Extract the (x, y) coordinate from the center of the cell holding the provided text.  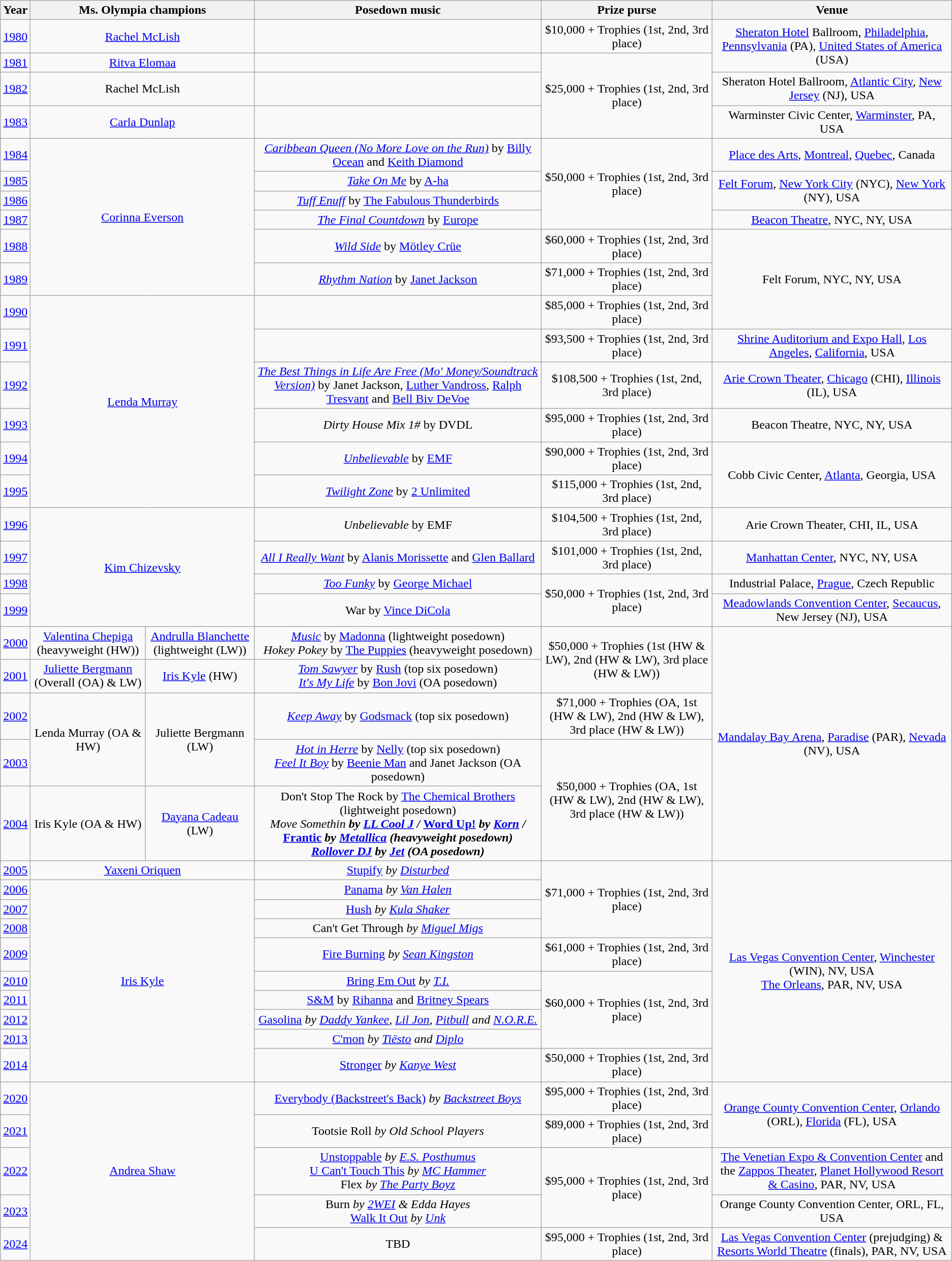
Panama by Van Halen (398, 889)
Orange County Convention Center, Orlando (ORL), Florida (FL), USA (832, 1115)
$25,000 + Trophies (1st, 2nd, 3rd place) (627, 96)
1991 (15, 345)
Hush by Kula Shaker (398, 909)
Industrial Palace, Prague, Czech Republic (832, 584)
Felt Forum, NYC, NY, USA (832, 279)
Music by Madonna (lightweight posedown)Hokey Pokey by The Puppies (heavyweight posedown) (398, 643)
Hot in Herre by Nelly (top six posedown)Feel It Boy by Beenie Man and Janet Jackson (OA posedown) (398, 763)
Iris Kyle (OA & HW) (88, 823)
S&M by Rihanna and Britney Spears (398, 1000)
$85,000 + Trophies (1st, 2nd, 3rd place) (627, 312)
Ms. Olympia champions (142, 10)
2023 (15, 1211)
1985 (15, 181)
1986 (15, 200)
Warminster Civic Center, Warminster, PA, USA (832, 122)
$108,500 + Trophies (1st, 2nd, 3rd place) (627, 385)
All I Really Want by Alanis Morissette and Glen Ballard (398, 557)
2011 (15, 1000)
2001 (15, 676)
Tom Sawyer by Rush (top six posedown)It's My Life by Bon Jovi (OA posedown) (398, 676)
The Best Things in Life Are Free (Mo' Money/Soundtrack Version) by Janet Jackson, Luther Vandross, Ralph Tresvant and Bell Biv DeVoe (398, 385)
1998 (15, 584)
Lenda Murray (142, 402)
2010 (15, 981)
Iris Kyle (HW) (200, 676)
Orange County Convention Center, ORL, FL, USA (832, 1211)
Too Funky by George Michael (398, 584)
Twilight Zone by 2 Unlimited (398, 491)
C'mon by Tiësto and Diplo (398, 1039)
Kim Chizevsky (142, 567)
1997 (15, 557)
1982 (15, 88)
Bring Em Out by T.I. (398, 981)
2004 (15, 823)
$71,000 + Trophies (OA, 1st (HW & LW), 2nd (HW & LW), 3rd place (HW & LW)) (627, 716)
$89,000 + Trophies (1st, 2nd, 3rd place) (627, 1131)
Venue (832, 10)
Everybody (Backstreet's Back) by Backstreet Boys (398, 1098)
Stupify by Disturbed (398, 870)
The Venetian Expo & Convention Center and the Zappos Theater, Planet Hollywood Resort & Casino, PAR, NV, USA (832, 1171)
Andrulla Blanchette (lightweight (LW)) (200, 643)
Tuff Enuff by The Fabulous Thunderbirds (398, 200)
Arie Crown Theater, Chicago (CHI), Illinois (IL), USA (832, 385)
TBD (398, 1244)
1993 (15, 425)
Shrine Auditorium and Expo Hall, Los Angeles, California, USA (832, 345)
Sheraton Hotel Ballroom, Atlantic City, New Jersey (NJ), USA (832, 88)
1990 (15, 312)
2003 (15, 763)
Place des Arts, Montreal, Quebec, Canada (832, 155)
2005 (15, 870)
Dirty House Mix 1# by DVDL (398, 425)
Rhythm Nation by Janet Jackson (398, 279)
$10,000 + Trophies (1st, 2nd, 3rd place) (627, 37)
$90,000 + Trophies (1st, 2nd, 3rd place) (627, 459)
Mandalay Bay Arena, Paradise (PAR), Nevada (NV), USA (832, 743)
$50,000 + Trophies (OA, 1st (HW & LW), 2nd (HW & LW), 3rd place (HW & LW)) (627, 800)
2007 (15, 909)
1995 (15, 491)
2014 (15, 1065)
Cobb Civic Center, Atlanta, Georgia, USA (832, 475)
$50,000 + Trophies (1st (HW & LW), 2nd (HW & LW), 3rd place (HW & LW)) (627, 659)
1984 (15, 155)
Unstoppable by E.S. PosthumusU Can't Touch This by MC HammerFlex by The Party Boyz (398, 1171)
Juliette Bergmann (Overall (OA) & LW) (88, 676)
1980 (15, 37)
Wild Side by Mötley Crüe (398, 246)
1992 (15, 385)
Burn by 2WEI & Edda HayesWalk It Out by Unk (398, 1211)
Lenda Murray (OA & HW) (88, 739)
$115,000 + Trophies (1st, 2nd, 3rd place) (627, 491)
Valentina Chepiga (heavyweight (HW)) (88, 643)
Meadowlands Convention Center, Secaucus, New Jersey (NJ), USA (832, 610)
1983 (15, 122)
Fire Burning by Sean Kingston (398, 955)
Arie Crown Theater, CHI, IL, USA (832, 525)
2024 (15, 1244)
Juliette Bergmann (LW) (200, 739)
2020 (15, 1098)
The Final Countdown by Europe (398, 220)
1996 (15, 525)
2000 (15, 643)
Can't Get Through by Miguel Migs (398, 928)
Yaxeni Oriquen (142, 870)
$104,500 + Trophies (1st, 2nd, 3rd place) (627, 525)
Andrea Shaw (142, 1171)
2021 (15, 1131)
1999 (15, 610)
Iris Kyle (142, 980)
2009 (15, 955)
Caribbean Queen (No More Love on the Run) by Billy Ocean and Keith Diamond (398, 155)
Stronger by Kanye West (398, 1065)
Sheraton Hotel Ballroom, Philadelphia, Pennsylvania (PA), United States of America (USA) (832, 46)
Las Vegas Convention Center, Winchester (WIN), NV, USAThe Orleans, PAR, NV, USA (832, 971)
1989 (15, 279)
Las Vegas Convention Center (prejudging) & Resorts World Theatre (finals), PAR, NV, USA (832, 1244)
2013 (15, 1039)
$93,500 + Trophies (1st, 2nd, 3rd place) (627, 345)
2006 (15, 889)
War by Vince DiCola (398, 610)
Posedown music (398, 10)
1981 (15, 63)
Gasolina by Daddy Yankee, Lil Jon, Pitbull and N.O.R.E. (398, 1019)
2002 (15, 716)
Felt Forum, New York City (NYC), New York (NY), USA (832, 191)
$61,000 + Trophies (1st, 2nd, 3rd place) (627, 955)
Manhattan Center, NYC, NY, USA (832, 557)
Prize purse (627, 10)
Tootsie Roll by Old School Players (398, 1131)
2022 (15, 1171)
Year (15, 10)
Take On Me by A-ha (398, 181)
1987 (15, 220)
Ritva Elomaa (142, 63)
Carla Dunlap (142, 122)
$101,000 + Trophies (1st, 2nd, 3rd place) (627, 557)
1988 (15, 246)
2008 (15, 928)
2012 (15, 1019)
1994 (15, 459)
Corinna Everson (142, 217)
Keep Away by Godsmack (top six posedown) (398, 716)
Dayana Cadeau (LW) (200, 823)
